Detect which cell encompasses the target text, then output its (X, Y) center coordinate. 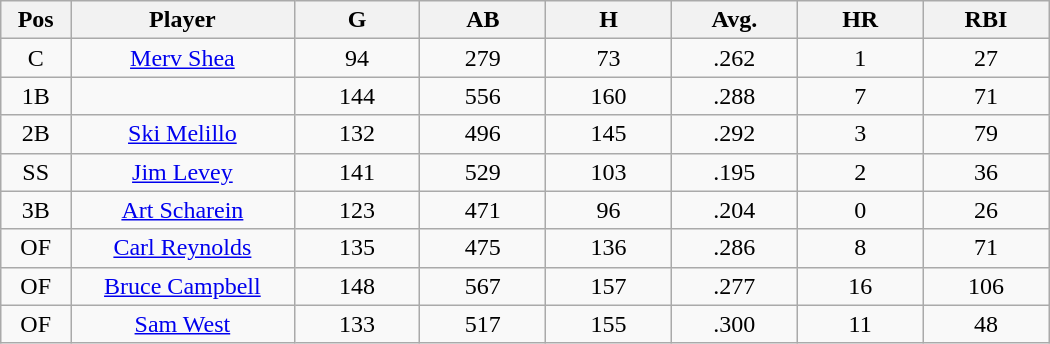
132 (357, 134)
1B (36, 96)
SS (36, 172)
155 (609, 324)
475 (483, 248)
.277 (734, 286)
Ski Melillo (183, 134)
AB (483, 20)
279 (483, 58)
Bruce Campbell (183, 286)
145 (609, 134)
7 (860, 96)
2B (36, 134)
106 (986, 286)
26 (986, 210)
Player (183, 20)
Jim Levey (183, 172)
144 (357, 96)
556 (483, 96)
.288 (734, 96)
0 (860, 210)
103 (609, 172)
.300 (734, 324)
HR (860, 20)
8 (860, 248)
136 (609, 248)
Sam West (183, 324)
567 (483, 286)
16 (860, 286)
.204 (734, 210)
.195 (734, 172)
Merv Shea (183, 58)
496 (483, 134)
C (36, 58)
141 (357, 172)
148 (357, 286)
.262 (734, 58)
160 (609, 96)
157 (609, 286)
94 (357, 58)
.286 (734, 248)
79 (986, 134)
73 (609, 58)
G (357, 20)
Avg. (734, 20)
H (609, 20)
3B (36, 210)
3 (860, 134)
471 (483, 210)
Art Scharein (183, 210)
96 (609, 210)
.292 (734, 134)
48 (986, 324)
RBI (986, 20)
36 (986, 172)
11 (860, 324)
123 (357, 210)
529 (483, 172)
1 (860, 58)
Carl Reynolds (183, 248)
135 (357, 248)
517 (483, 324)
Pos (36, 20)
2 (860, 172)
27 (986, 58)
133 (357, 324)
